Determine the [X, Y] coordinate at the center of the cell enclosing the given text.  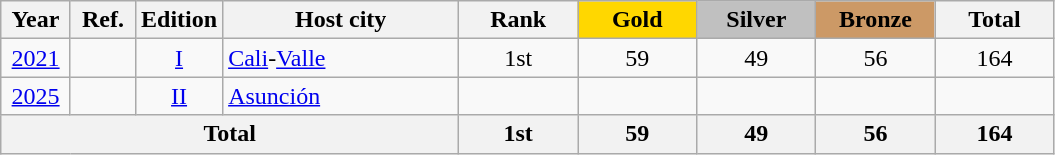
Cali-Valle [341, 58]
Host city [341, 20]
Rank [518, 20]
Gold [638, 20]
Ref. [102, 20]
2025 [36, 96]
II [180, 96]
Year [36, 20]
Asunción [341, 96]
I [180, 58]
Edition [180, 20]
Silver [756, 20]
2021 [36, 58]
Bronze [876, 20]
